Scan for the cell matching the given text and deliver its [X, Y] coordinate at center. 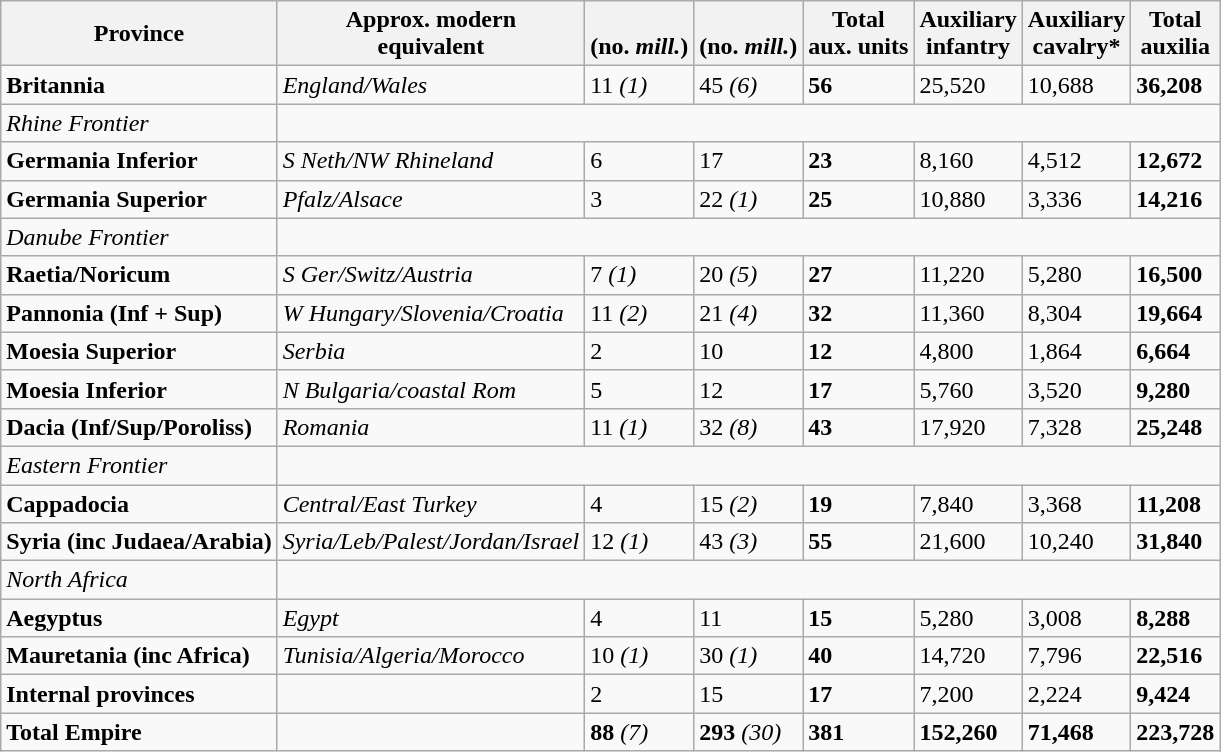
9,424 [1176, 694]
32 (8) [748, 427]
56 [858, 85]
5,760 [968, 389]
19 [858, 503]
8,304 [1076, 313]
15 (2) [748, 503]
55 [858, 542]
11,208 [1176, 503]
9,280 [1176, 389]
Tunisia/Algeria/Morocco [430, 656]
3,336 [1076, 199]
11,360 [968, 313]
10,240 [1076, 542]
Totalaux. units [858, 34]
Total Empire [139, 732]
3,520 [1076, 389]
88 (7) [640, 732]
Danube Frontier [139, 237]
8,288 [1176, 618]
381 [858, 732]
30 (1) [748, 656]
43 [858, 427]
4,800 [968, 351]
14,720 [968, 656]
7,840 [968, 503]
Syria/Leb/Palest/Jordan/Israel [430, 542]
12,672 [1176, 161]
N Bulgaria/coastal Rom [430, 389]
5 [640, 389]
1,864 [1076, 351]
11 (2) [640, 313]
19,664 [1176, 313]
Province [139, 34]
Central/East Turkey [430, 503]
21,600 [968, 542]
Totalauxilia [1176, 34]
23 [858, 161]
4,512 [1076, 161]
3 [640, 199]
Moesia Inferior [139, 389]
Auxiliaryinfantry [968, 34]
Dacia (Inf/Sup/Poroliss) [139, 427]
Romania [430, 427]
Internal provinces [139, 694]
8,160 [968, 161]
Auxiliarycavalry* [1076, 34]
Serbia [430, 351]
6 [640, 161]
Syria (inc Judaea/Arabia) [139, 542]
71,468 [1076, 732]
45 (6) [748, 85]
Aegyptus [139, 618]
7,328 [1076, 427]
16,500 [1176, 275]
S Neth/NW Rhineland [430, 161]
7,796 [1076, 656]
25 [858, 199]
W Hungary/Slovenia/Croatia [430, 313]
North Africa [139, 580]
7 (1) [640, 275]
40 [858, 656]
10,880 [968, 199]
31,840 [1176, 542]
17,920 [968, 427]
36,208 [1176, 85]
Pannonia (Inf + Sup) [139, 313]
293 (30) [748, 732]
Pfalz/Alsace [430, 199]
S Ger/Switz/Austria [430, 275]
2,224 [1076, 694]
21 (4) [748, 313]
Raetia/Noricum [139, 275]
20 (5) [748, 275]
Britannia [139, 85]
6,664 [1176, 351]
England/Wales [430, 85]
Cappadocia [139, 503]
27 [858, 275]
43 (3) [748, 542]
3,368 [1076, 503]
Approx. modernequivalent [430, 34]
11,220 [968, 275]
Eastern Frontier [139, 465]
14,216 [1176, 199]
32 [858, 313]
Mauretania (inc Africa) [139, 656]
10,688 [1076, 85]
22,516 [1176, 656]
25,248 [1176, 427]
11 [748, 618]
10 (1) [640, 656]
223,728 [1176, 732]
Moesia Superior [139, 351]
Rhine Frontier [139, 123]
Germania Superior [139, 199]
3,008 [1076, 618]
Germania Inferior [139, 161]
152,260 [968, 732]
12 (1) [640, 542]
10 [748, 351]
25,520 [968, 85]
Egypt [430, 618]
7,200 [968, 694]
22 (1) [748, 199]
